For the text-containing cell, return its midpoint in (x, y) coordinate format. 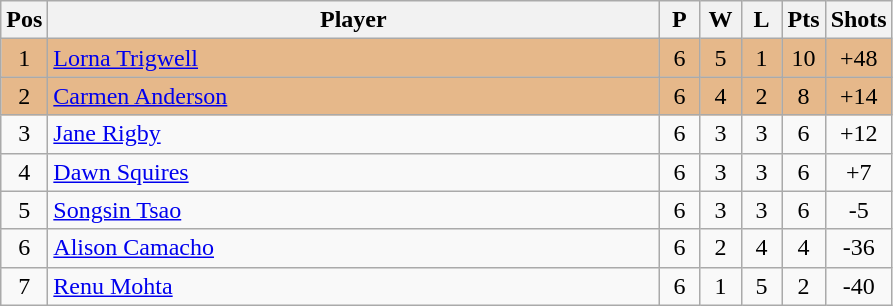
Pos (24, 20)
Shots (858, 20)
Alison Camacho (354, 248)
Jane Rigby (354, 134)
Lorna Trigwell (354, 58)
-5 (858, 210)
P (680, 20)
Dawn Squires (354, 172)
8 (804, 96)
7 (24, 286)
W (720, 20)
L (762, 20)
+14 (858, 96)
-36 (858, 248)
-40 (858, 286)
Carmen Anderson (354, 96)
+48 (858, 58)
Songsin Tsao (354, 210)
Player (354, 20)
10 (804, 58)
Renu Mohta (354, 286)
+7 (858, 172)
Pts (804, 20)
+12 (858, 134)
